Detect which cell encompasses the target text, then output its (X, Y) center coordinate. 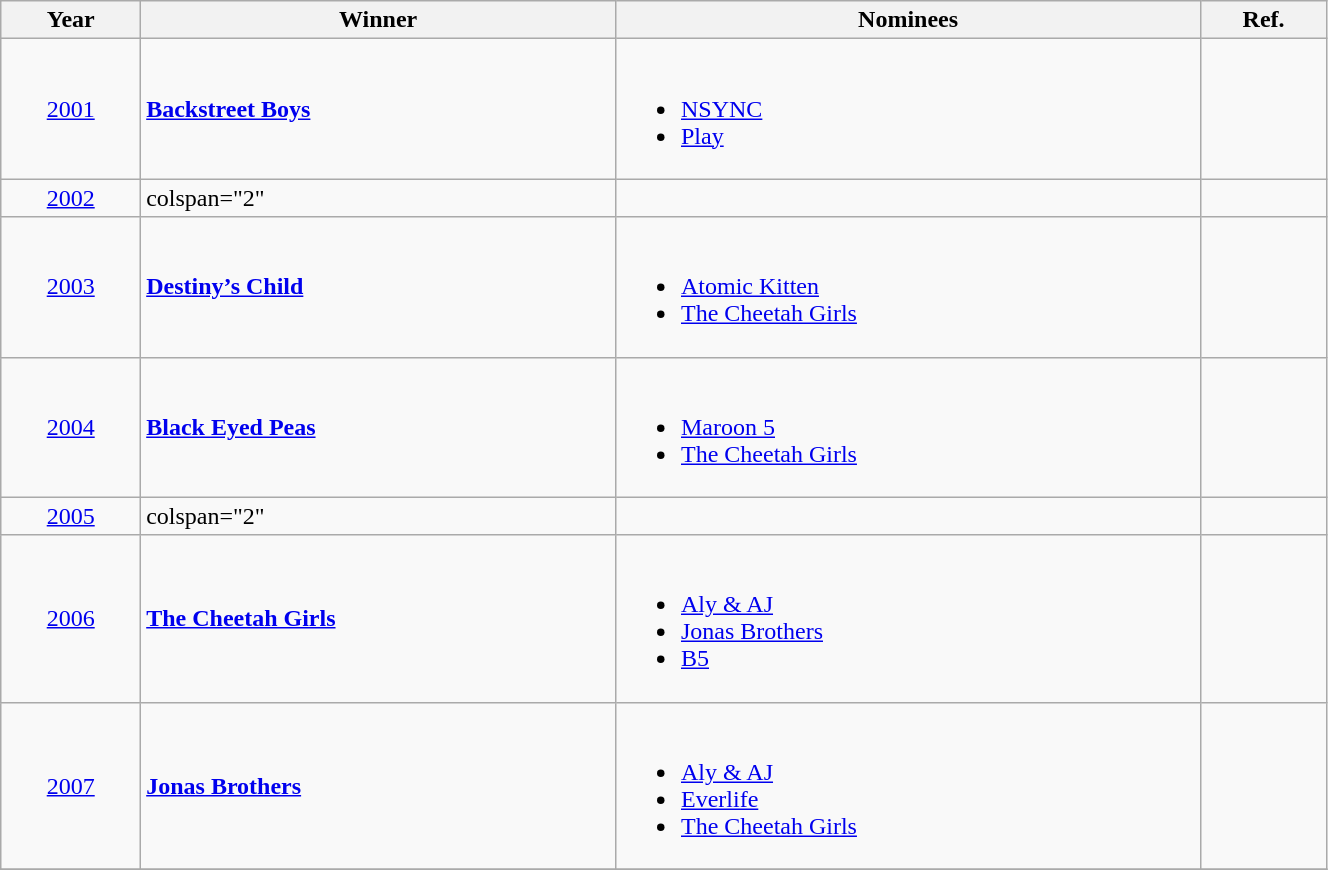
Aly & AJEverlifeThe Cheetah Girls (908, 786)
Black Eyed Peas (378, 427)
NSYNCPlay (908, 109)
Backstreet Boys (378, 109)
2004 (71, 427)
2001 (71, 109)
2007 (71, 786)
Aly & AJJonas BrothersB5 (908, 618)
Nominees (908, 20)
Maroon 5The Cheetah Girls (908, 427)
Atomic KittenThe Cheetah Girls (908, 287)
2006 (71, 618)
2003 (71, 287)
Jonas Brothers (378, 786)
2002 (71, 198)
The Cheetah Girls (378, 618)
Winner (378, 20)
Ref. (1264, 20)
Year (71, 20)
2005 (71, 516)
Destiny’s Child (378, 287)
